Identify which cell holds the provided text, then report its (X, Y) central coordinate. 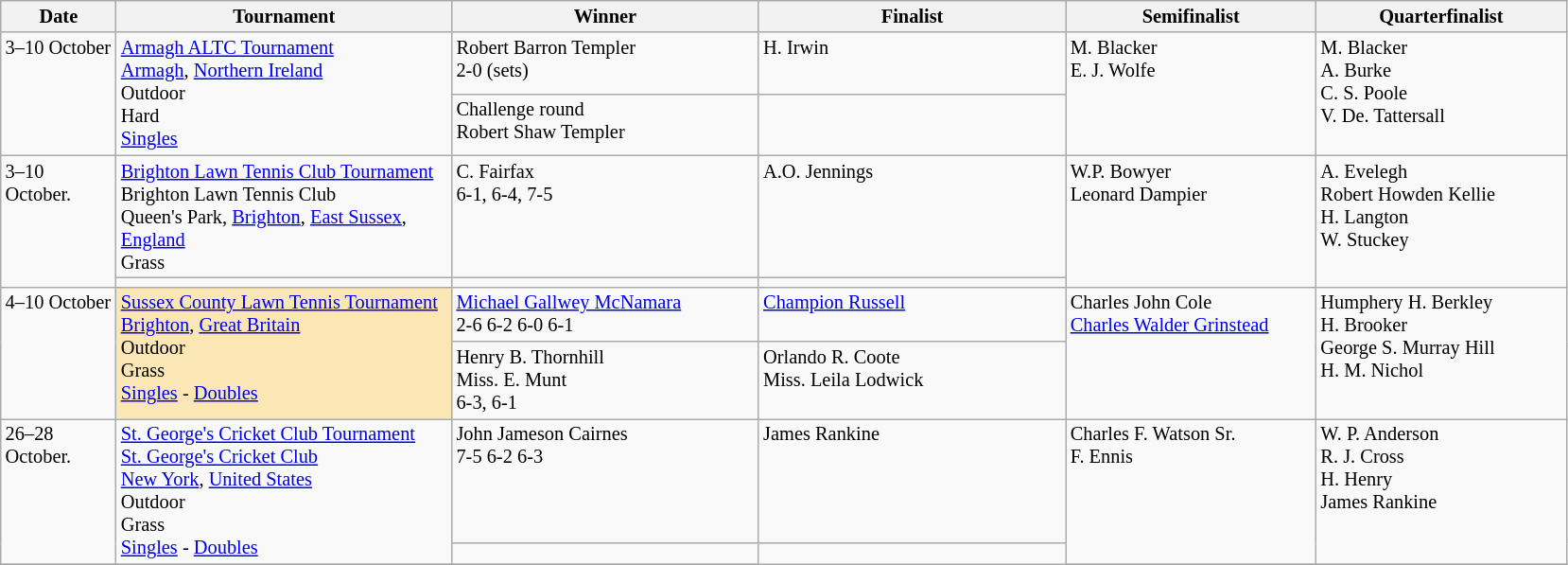
Charles F. Watson Sr. F. Ennis (1192, 491)
Date (59, 16)
Semifinalist (1192, 16)
James Rankine (912, 481)
Humphery H. Berkley H. Brooker George S. Murray Hill H. M. Nichol (1441, 352)
Charles John Cole Charles Walder Grinstead (1192, 352)
Winner (605, 16)
M. Blacker A. Burke C. S. Poole V. De. Tattersall (1441, 94)
C. Fairfax6-1, 6-4, 7-5 (605, 217)
Sussex County Lawn Tennis Tournament Brighton, Great BritainOutdoorGrassSingles - Doubles (284, 352)
Quarterfinalist (1441, 16)
Robert Barron Templer2-0 (sets) (605, 62)
3–10 October (59, 94)
W. P. Anderson R. J. Cross H. Henry James Rankine (1441, 491)
4–10 October (59, 352)
M. Blacker E. J. Wolfe (1192, 94)
A.O. Jennings (912, 217)
Tournament (284, 16)
Finalist (912, 16)
3–10 October. (59, 221)
Champion Russell (912, 314)
H. Irwin (912, 62)
Michael Gallwey McNamara2-6 6-2 6-0 6-1 (605, 314)
Challenge round Robert Shaw Templer (605, 125)
W.P. Bowyer Leonard Dampier (1192, 221)
Armagh ALTC Tournament Armagh, Northern IrelandOutdoorHardSingles (284, 94)
St. George's Cricket Club TournamentSt. George's Cricket ClubNew York, United StatesOutdoorGrassSingles - Doubles (284, 491)
Orlando R. Coote Miss. Leila Lodwick (912, 380)
Brighton Lawn Tennis Club TournamentBrighton Lawn Tennis ClubQueen's Park, Brighton, East Sussex, EnglandGrass (284, 217)
Henry B. Thornhill Miss. E. Munt6-3, 6-1 (605, 380)
John Jameson Cairnes 7-5 6-2 6-3 (605, 481)
A. Evelegh Robert Howden Kellie H. Langton W. Stuckey (1441, 221)
26–28 October. (59, 491)
